Determine the [X, Y] coordinate at the center of the cell enclosing the given text.  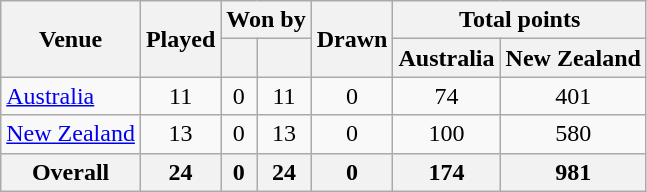
Drawn [352, 39]
Played [180, 39]
580 [573, 134]
Total points [520, 20]
981 [573, 172]
Venue [71, 39]
Overall [71, 172]
100 [446, 134]
Won by [266, 20]
401 [573, 96]
174 [446, 172]
74 [446, 96]
